Capture the cell that displays the provided text and extract its (X, Y) central coordinate. 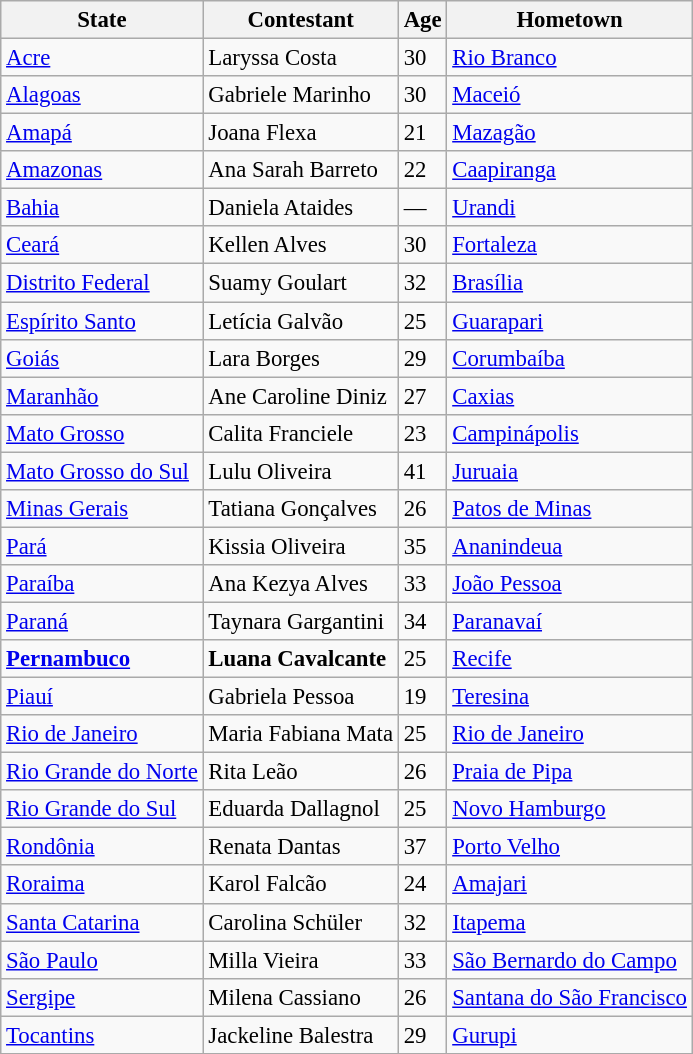
Praia de Pipa (570, 772)
Age (422, 20)
State (102, 20)
Paranavaí (570, 621)
37 (422, 847)
Roraima (102, 885)
Campinápolis (570, 433)
Rio Grande do Norte (102, 772)
Hometown (570, 20)
Santana do São Francisco (570, 997)
Amapá (102, 133)
Lulu Oliveira (300, 471)
— (422, 208)
Rio Grande do Sul (102, 809)
Recife (570, 659)
Mazagão (570, 133)
Corumbaíba (570, 358)
Bahia (102, 208)
Joana Flexa (300, 133)
Maranhão (102, 396)
Tocantins (102, 1035)
Alagoas (102, 95)
Minas Gerais (102, 509)
Tatiana Gonçalves (300, 509)
Goiás (102, 358)
Paraíba (102, 584)
Amazonas (102, 170)
Amajari (570, 885)
19 (422, 697)
Kellen Alves (300, 245)
Caxias (570, 396)
João Pessoa (570, 584)
Rondônia (102, 847)
Rio Branco (570, 58)
Calita Franciele (300, 433)
Fortaleza (570, 245)
Letícia Galvão (300, 321)
Patos de Minas (570, 509)
Mato Grosso do Sul (102, 471)
35 (422, 546)
Laryssa Costa (300, 58)
Santa Catarina (102, 922)
Ananindeua (570, 546)
São Paulo (102, 960)
27 (422, 396)
Milena Cassiano (300, 997)
Eduarda Dallagnol (300, 809)
22 (422, 170)
Pará (102, 546)
Urandi (570, 208)
24 (422, 885)
Distrito Federal (102, 283)
São Bernardo do Campo (570, 960)
Contestant (300, 20)
Itapema (570, 922)
Caapiranga (570, 170)
Brasília (570, 283)
Maceió (570, 95)
34 (422, 621)
Porto Velho (570, 847)
Milla Vieira (300, 960)
Daniela Ataides (300, 208)
Ana Kezya Alves (300, 584)
Luana Cavalcante (300, 659)
Gabriela Pessoa (300, 697)
Acre (102, 58)
Kissia Oliveira (300, 546)
Pernambuco (102, 659)
Ane Caroline Diniz (300, 396)
Guarapari (570, 321)
Suamy Goulart (300, 283)
21 (422, 133)
Jackeline Balestra (300, 1035)
Espírito Santo (102, 321)
Piauí (102, 697)
Karol Falcão (300, 885)
Teresina (570, 697)
Sergipe (102, 997)
Maria Fabiana Mata (300, 734)
41 (422, 471)
Taynara Gargantini (300, 621)
Ana Sarah Barreto (300, 170)
Paraná (102, 621)
Ceará (102, 245)
Novo Hamburgo (570, 809)
Gurupi (570, 1035)
Carolina Schüler (300, 922)
Rita Leão (300, 772)
Renata Dantas (300, 847)
Mato Grosso (102, 433)
Juruaia (570, 471)
23 (422, 433)
Lara Borges (300, 358)
Gabriele Marinho (300, 95)
